Return the [X, Y] coordinate for the center point of the cell that contains the specified text.  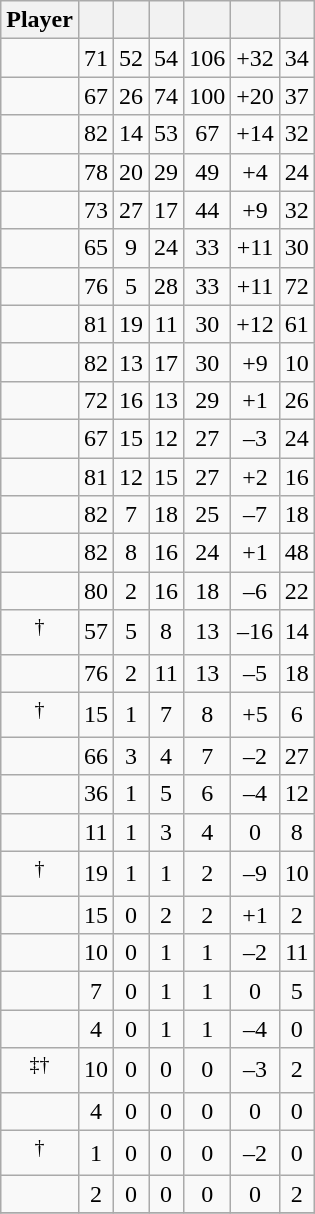
34 [296, 58]
+20 [256, 96]
9 [132, 248]
57 [96, 632]
53 [166, 134]
25 [208, 515]
28 [166, 286]
73 [96, 210]
78 [96, 172]
22 [296, 591]
‡† [40, 1070]
–7 [256, 515]
+14 [256, 134]
+2 [256, 477]
37 [296, 96]
48 [296, 553]
+12 [256, 324]
80 [96, 591]
+5 [256, 714]
66 [96, 756]
52 [132, 58]
+4 [256, 172]
65 [96, 248]
Player [40, 20]
44 [208, 210]
–6 [256, 591]
100 [208, 96]
–9 [256, 874]
49 [208, 172]
71 [96, 58]
106 [208, 58]
36 [96, 794]
20 [132, 172]
74 [166, 96]
–16 [256, 632]
54 [166, 58]
+32 [256, 58]
61 [296, 324]
–5 [256, 673]
